Return (X, Y) of the center of cell containing provided text 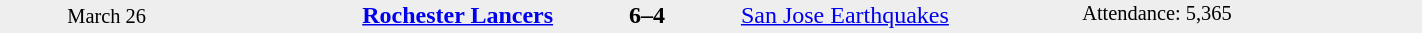
San Jose Earthquakes (910, 15)
Rochester Lancers (384, 15)
6–4 (648, 15)
Attendance: 5,365 (1252, 16)
March 26 (106, 16)
